From the cell containing the given text, extract its center point as (x, y) coordinate. 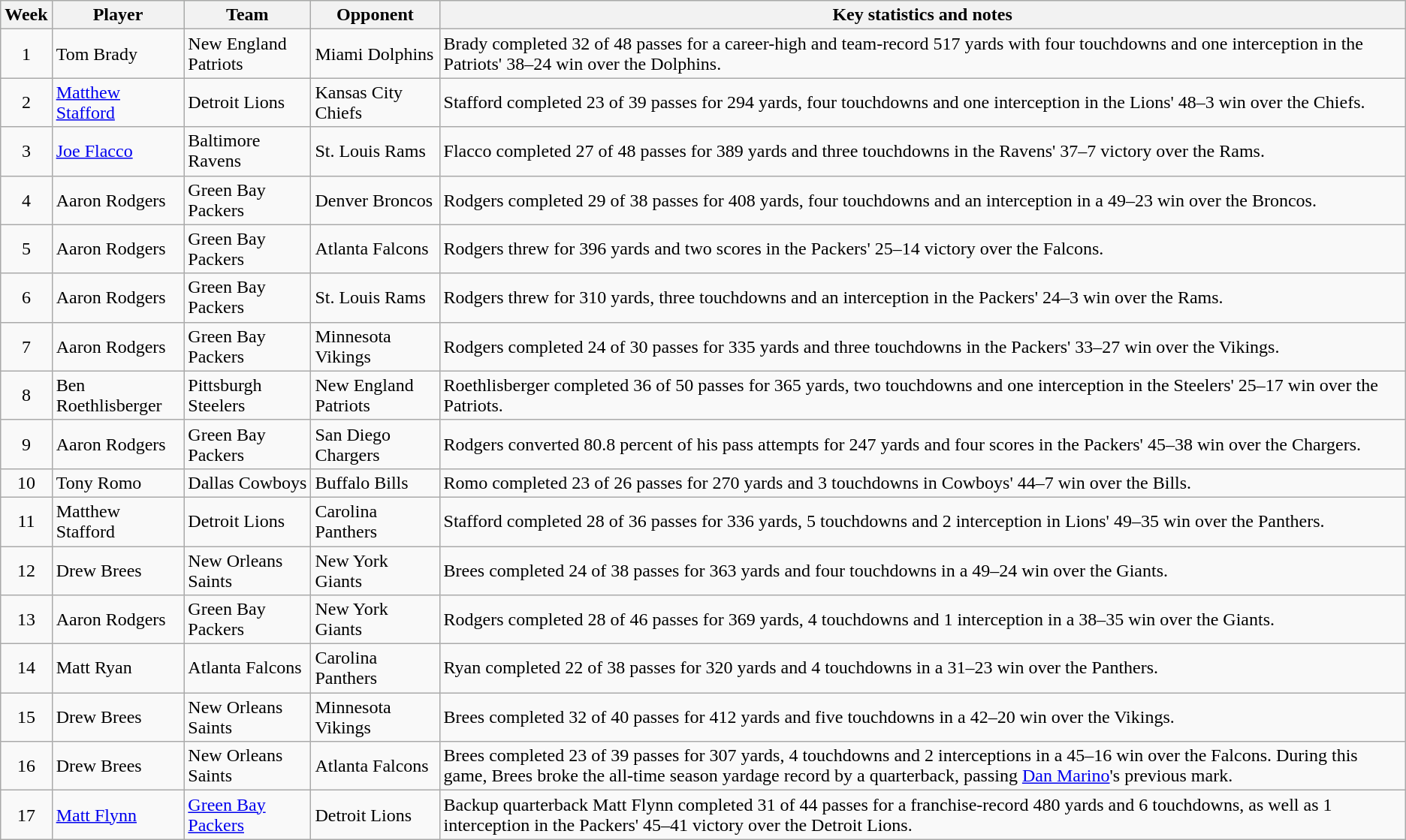
12 (26, 571)
8 (26, 395)
14 (26, 668)
3 (26, 152)
Rodgers converted 80.8 percent of his pass attempts for 247 yards and four scores in the Packers' 45–38 win over the Chargers. (922, 444)
2 (26, 102)
Rodgers completed 28 of 46 passes for 369 yards, 4 touchdowns and 1 interception in a 38–35 win over the Giants. (922, 620)
4 (26, 200)
6 (26, 297)
Buffalo Bills (376, 483)
Romo completed 23 of 26 passes for 270 yards and 3 touchdowns in Cowboys' 44–7 win over the Bills. (922, 483)
Brees completed 24 of 38 passes for 363 yards and four touchdowns in a 49–24 win over the Giants. (922, 571)
Joe Flacco (118, 152)
Roethlisberger completed 36 of 50 passes for 365 yards, two touchdowns and one interception in the Steelers' 25–17 win over the Patriots. (922, 395)
Key statistics and notes (922, 15)
Pittsburgh Steelers (248, 395)
Ryan completed 22 of 38 passes for 320 yards and 4 touchdowns in a 31–23 win over the Panthers. (922, 668)
Kansas City Chiefs (376, 102)
Stafford completed 23 of 39 passes for 294 yards, four touchdowns and one interception in the Lions' 48–3 win over the Chiefs. (922, 102)
Player (118, 15)
Tony Romo (118, 483)
7 (26, 347)
11 (26, 521)
Dallas Cowboys (248, 483)
San Diego Chargers (376, 444)
Matt Ryan (118, 668)
Tom Brady (118, 54)
Week (26, 15)
5 (26, 249)
15 (26, 718)
Rodgers completed 29 of 38 passes for 408 yards, four touchdowns and an interception in a 49–23 win over the Broncos. (922, 200)
Brees completed 32 of 40 passes for 412 yards and five touchdowns in a 42–20 win over the Vikings. (922, 718)
Denver Broncos (376, 200)
13 (26, 620)
Stafford completed 28 of 36 passes for 336 yards, 5 touchdowns and 2 interception in Lions' 49–35 win over the Panthers. (922, 521)
Team (248, 15)
1 (26, 54)
10 (26, 483)
9 (26, 444)
17 (26, 815)
Matt Flynn (118, 815)
Opponent (376, 15)
Baltimore Ravens (248, 152)
Rodgers completed 24 of 30 passes for 335 yards and three touchdowns in the Packers' 33–27 win over the Vikings. (922, 347)
Rodgers threw for 310 yards, three touchdowns and an interception in the Packers' 24–3 win over the Rams. (922, 297)
Ben Roethlisberger (118, 395)
Flacco completed 27 of 48 passes for 389 yards and three touchdowns in the Ravens' 37–7 victory over the Rams. (922, 152)
Rodgers threw for 396 yards and two scores in the Packers' 25–14 victory over the Falcons. (922, 249)
Miami Dolphins (376, 54)
16 (26, 766)
